Find where the given text appears and provide that cell's center as (x, y) coordinate. 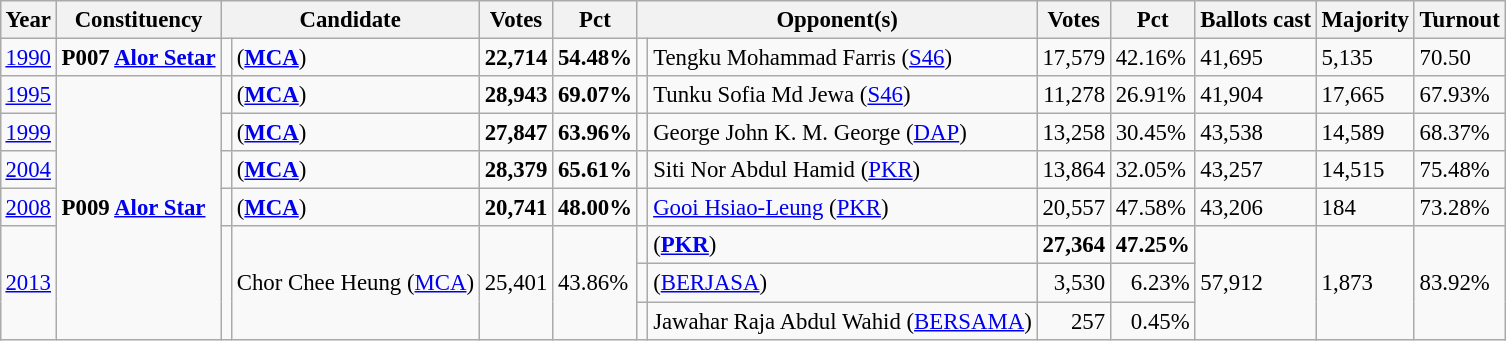
Tunku Sofia Md Jewa (S46) (842, 95)
Year (28, 20)
Opponent(s) (837, 20)
1990 (28, 57)
Turnout (1460, 20)
20,741 (516, 208)
54.48% (596, 57)
65.61% (596, 170)
30.45% (1152, 133)
27,847 (516, 133)
32.05% (1152, 170)
47.25% (1152, 245)
83.92% (1460, 282)
17,665 (1365, 95)
George John K. M. George (DAP) (842, 133)
14,515 (1365, 170)
63.96% (596, 133)
20,557 (1074, 208)
28,379 (516, 170)
43,206 (1256, 208)
43,538 (1256, 133)
184 (1365, 208)
Chor Chee Heung (MCA) (355, 282)
57,912 (1256, 282)
5,135 (1365, 57)
25,401 (516, 282)
Majority (1365, 20)
11,278 (1074, 95)
73.28% (1460, 208)
1999 (28, 133)
28,943 (516, 95)
P009 Alor Star (138, 208)
42.16% (1152, 57)
68.37% (1460, 133)
1995 (28, 95)
43.86% (596, 282)
2013 (28, 282)
70.50 (1460, 57)
Ballots cast (1256, 20)
41,695 (1256, 57)
0.45% (1152, 321)
1,873 (1365, 282)
14,589 (1365, 133)
P007 Alor Setar (138, 57)
Tengku Mohammad Farris (S46) (842, 57)
(BERJASA) (842, 283)
257 (1074, 321)
48.00% (596, 208)
75.48% (1460, 170)
Jawahar Raja Abdul Wahid (BERSAMA) (842, 321)
22,714 (516, 57)
3,530 (1074, 283)
Candidate (350, 20)
27,364 (1074, 245)
Gooi Hsiao-Leung (PKR) (842, 208)
43,257 (1256, 170)
13,864 (1074, 170)
13,258 (1074, 133)
(PKR) (842, 245)
26.91% (1152, 95)
6.23% (1152, 283)
47.58% (1152, 208)
2004 (28, 170)
2008 (28, 208)
41,904 (1256, 95)
17,579 (1074, 57)
69.07% (596, 95)
Siti Nor Abdul Hamid (PKR) (842, 170)
67.93% (1460, 95)
Constituency (138, 20)
